Output the [X, Y] coordinate of the center of the cell containing the given text.  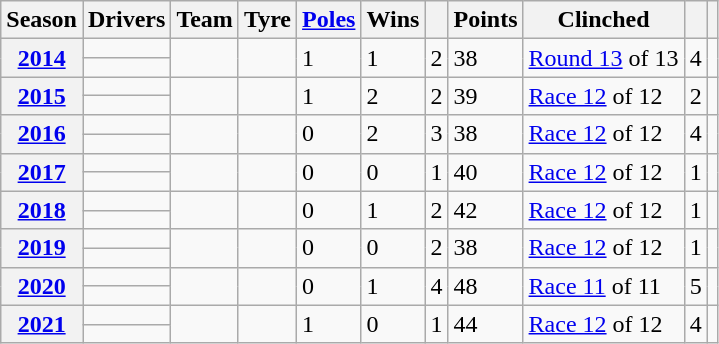
Poles [329, 20]
Wins [393, 20]
Drivers [126, 20]
Season [42, 20]
48 [486, 286]
44 [486, 324]
Round 13 of 13 [604, 58]
2017 [42, 172]
Points [486, 20]
42 [486, 210]
2019 [42, 248]
39 [486, 96]
Race 11 of 11 [604, 286]
Tyre [267, 20]
Team [205, 20]
2020 [42, 286]
2014 [42, 58]
40 [486, 172]
Clinched [604, 20]
2021 [42, 324]
2016 [42, 134]
5 [696, 286]
2015 [42, 96]
2018 [42, 210]
3 [436, 134]
